Search for the cell housing the specified text and yield its (X, Y) center coordinate. 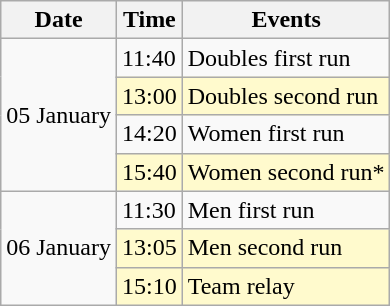
Team relay (286, 286)
14:20 (149, 134)
Doubles second run (286, 96)
15:40 (149, 172)
Women second run* (286, 172)
15:10 (149, 286)
Doubles first run (286, 58)
Time (149, 20)
11:30 (149, 210)
Events (286, 20)
11:40 (149, 58)
06 January (59, 248)
Men second run (286, 248)
13:05 (149, 248)
05 January (59, 115)
Men first run (286, 210)
13:00 (149, 96)
Women first run (286, 134)
Date (59, 20)
